Extract the [X, Y] coordinate from the center of the cell holding the provided text.  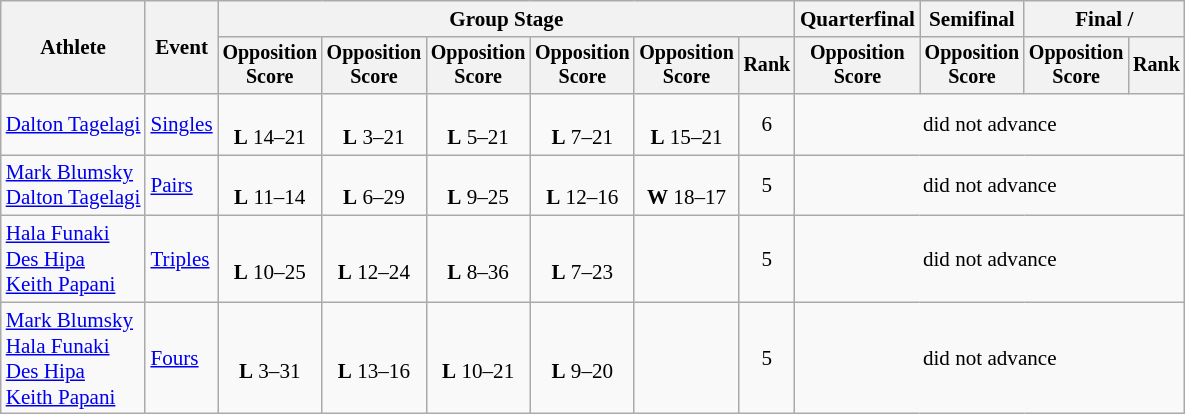
L 11–14 [270, 186]
L 15–21 [686, 124]
L 10–25 [270, 259]
Quarterfinal [858, 18]
Triples [181, 259]
Pairs [181, 186]
L 5–21 [478, 124]
L 6–29 [374, 186]
Semifinal [972, 18]
L 9–20 [582, 358]
Mark BlumskyHala FunakiDes HipaKeith Papani [74, 358]
Athlete [74, 48]
L 3–31 [270, 358]
L 3–21 [374, 124]
L 13–16 [374, 358]
L 12–24 [374, 259]
L 9–25 [478, 186]
L 10–21 [478, 358]
L 8–36 [478, 259]
Mark BlumskyDalton Tagelagi [74, 186]
Final / [1104, 18]
W 18–17 [686, 186]
Dalton Tagelagi [74, 124]
Event [181, 48]
Fours [181, 358]
Group Stage [506, 18]
L 14–21 [270, 124]
Hala FunakiDes HipaKeith Papani [74, 259]
L 7–23 [582, 259]
Singles [181, 124]
L 12–16 [582, 186]
6 [767, 124]
L 7–21 [582, 124]
